Identify which cell holds the provided text, then report its (X, Y) central coordinate. 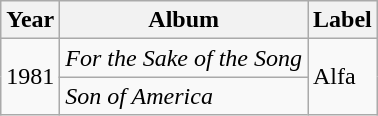
1981 (30, 77)
For the Sake of the Song (184, 58)
Year (30, 20)
Album (184, 20)
Alfa (343, 77)
Son of America (184, 96)
Label (343, 20)
